For the text-containing cell, return its midpoint in [x, y] coordinate format. 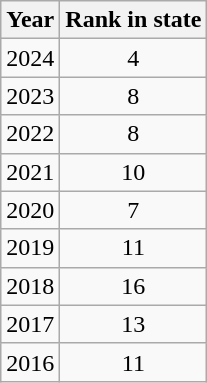
Rank in state [134, 20]
2022 [30, 134]
13 [134, 324]
2019 [30, 248]
2020 [30, 210]
16 [134, 286]
2024 [30, 58]
4 [134, 58]
Year [30, 20]
2016 [30, 362]
10 [134, 172]
2017 [30, 324]
2023 [30, 96]
7 [134, 210]
2021 [30, 172]
2018 [30, 286]
